Locate the cell with the specified text and output its [X, Y] center coordinate. 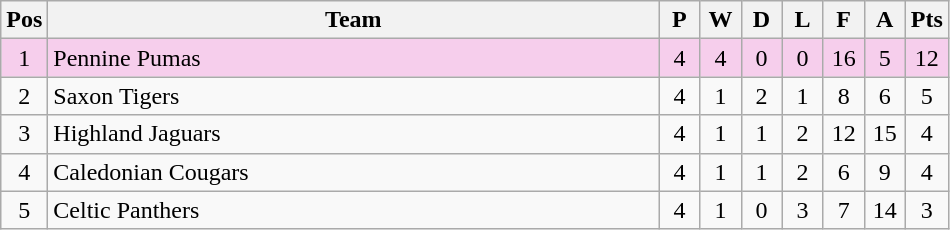
Pts [926, 20]
Highland Jaguars [354, 134]
L [802, 20]
A [884, 20]
8 [844, 96]
Pennine Pumas [354, 58]
15 [884, 134]
Pos [24, 20]
D [762, 20]
Caledonian Cougars [354, 172]
Celtic Panthers [354, 210]
P [680, 20]
Team [354, 20]
7 [844, 210]
9 [884, 172]
F [844, 20]
14 [884, 210]
16 [844, 58]
Saxon Tigers [354, 96]
W [720, 20]
